Extract the (x, y) coordinate from the center of the cell holding the provided text.  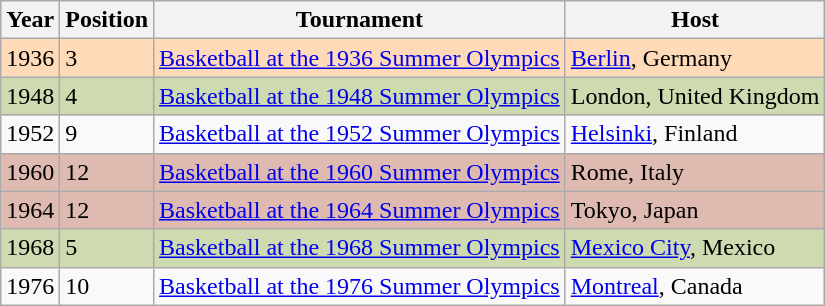
Basketball at the 1964 Summer Olympics (360, 210)
Year (30, 20)
Basketball at the 1948 Summer Olympics (360, 96)
1976 (30, 286)
Rome, Italy (695, 172)
3 (107, 58)
1948 (30, 96)
Position (107, 20)
4 (107, 96)
1936 (30, 58)
Basketball at the 1952 Summer Olympics (360, 134)
Montreal, Canada (695, 286)
Helsinki, Finland (695, 134)
Tokyo, Japan (695, 210)
10 (107, 286)
Basketball at the 1968 Summer Olympics (360, 248)
1964 (30, 210)
Basketball at the 1960 Summer Olympics (360, 172)
Basketball at the 1976 Summer Olympics (360, 286)
Host (695, 20)
1960 (30, 172)
Berlin, Germany (695, 58)
Tournament (360, 20)
1952 (30, 134)
Mexico City, Mexico (695, 248)
9 (107, 134)
London, United Kingdom (695, 96)
1968 (30, 248)
5 (107, 248)
Basketball at the 1936 Summer Olympics (360, 58)
